Scan for the cell matching the given text and deliver its [x, y] coordinate at center. 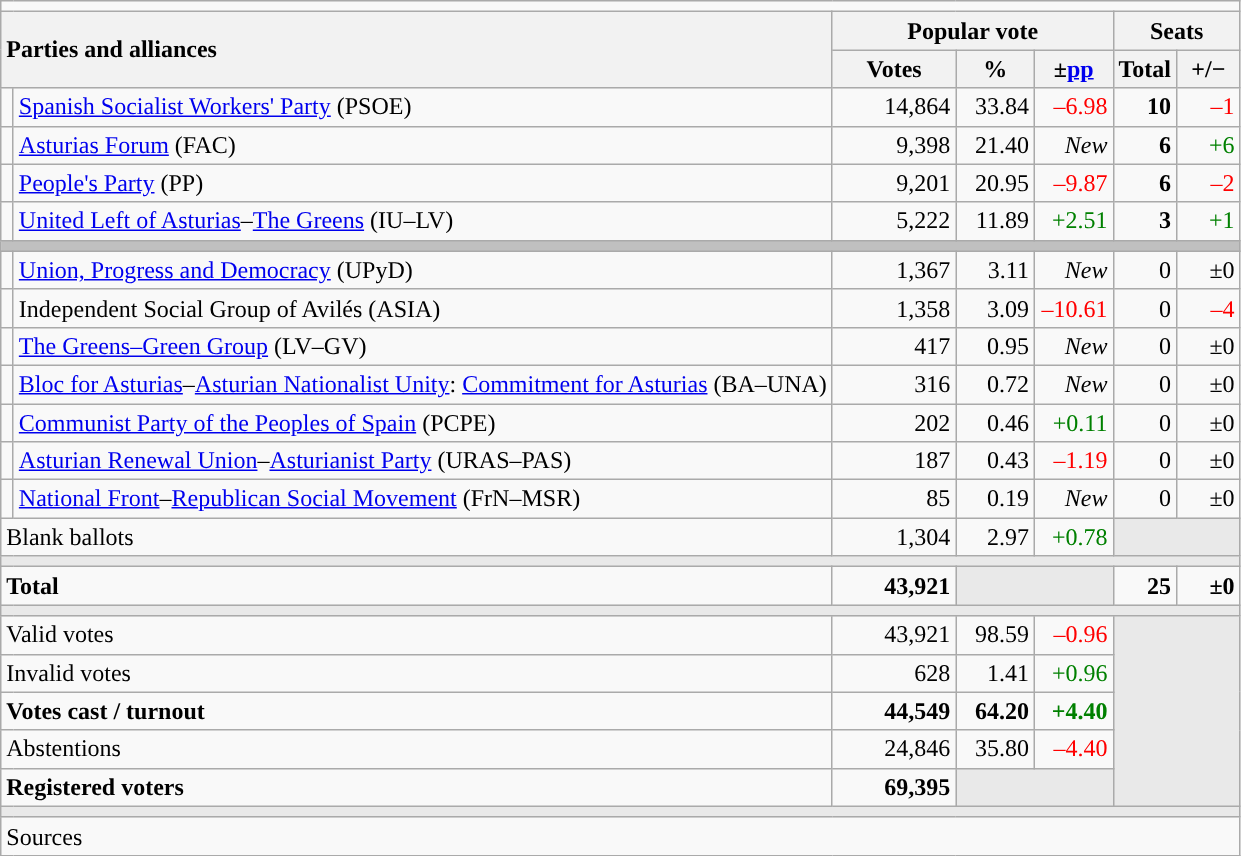
Votes [894, 69]
Independent Social Group of Avilés (ASIA) [422, 308]
+0.11 [1074, 423]
3.09 [996, 308]
+0.78 [1074, 537]
Spanish Socialist Workers' Party (PSOE) [422, 107]
3.11 [996, 270]
+4.40 [1074, 711]
10 [1145, 107]
417 [894, 346]
Registered voters [417, 787]
People's Party (PP) [422, 183]
3 [1145, 221]
9,201 [894, 183]
Parties and alliances [417, 50]
316 [894, 384]
+1 [1209, 221]
Popular vote [972, 31]
1,304 [894, 537]
0.43 [996, 461]
11.89 [996, 221]
–2 [1209, 183]
–4.40 [1074, 749]
Bloc for Asturias–Asturian Nationalist Unity: Commitment for Asturias (BA–UNA) [422, 384]
Asturian Renewal Union–Asturianist Party (URAS–PAS) [422, 461]
20.95 [996, 183]
2.97 [996, 537]
85 [894, 499]
Seats [1176, 31]
44,549 [894, 711]
–6.98 [1074, 107]
Votes cast / turnout [417, 711]
0.95 [996, 346]
1,367 [894, 270]
5,222 [894, 221]
0.72 [996, 384]
Invalid votes [417, 673]
–1.19 [1074, 461]
United Left of Asturias–The Greens (IU–LV) [422, 221]
25 [1145, 586]
–0.96 [1074, 635]
Asturias Forum (FAC) [422, 145]
202 [894, 423]
+/− [1209, 69]
24,846 [894, 749]
Sources [620, 836]
The Greens–Green Group (LV–GV) [422, 346]
+6 [1209, 145]
35.80 [996, 749]
69,395 [894, 787]
0.46 [996, 423]
1.41 [996, 673]
–10.61 [1074, 308]
–4 [1209, 308]
628 [894, 673]
1,358 [894, 308]
Abstentions [417, 749]
14,864 [894, 107]
Communist Party of the Peoples of Spain (PCPE) [422, 423]
–1 [1209, 107]
9,398 [894, 145]
+2.51 [1074, 221]
% [996, 69]
National Front–Republican Social Movement (FrN–MSR) [422, 499]
21.40 [996, 145]
+0.96 [1074, 673]
Union, Progress and Democracy (UPyD) [422, 270]
64.20 [996, 711]
Blank ballots [417, 537]
Valid votes [417, 635]
98.59 [996, 635]
–9.87 [1074, 183]
0.19 [996, 499]
187 [894, 461]
33.84 [996, 107]
±pp [1074, 69]
